For the text-containing cell, return its midpoint in [x, y] coordinate format. 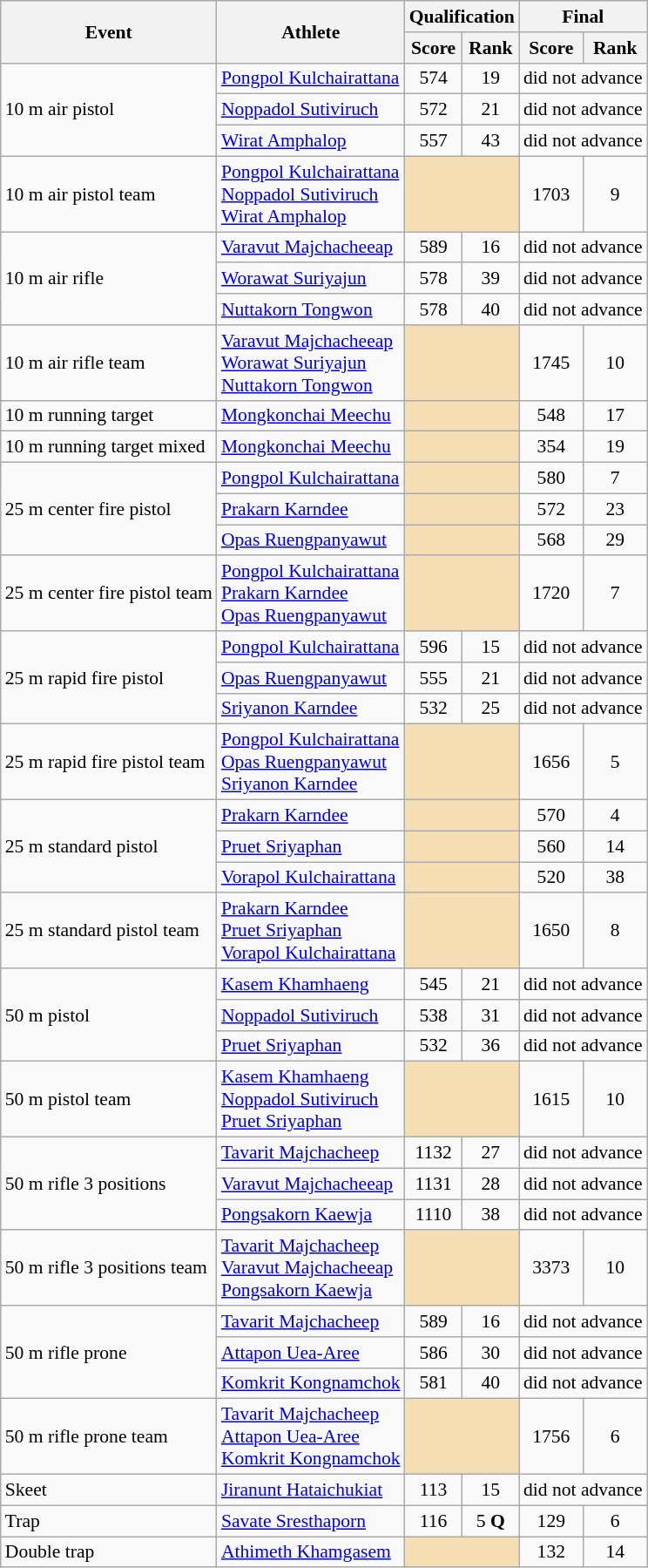
9 [615, 193]
581 [434, 1383]
354 [551, 447]
25 m center fire pistol [109, 509]
10 m air pistol team [109, 193]
Pongpol Kulchairattana Prakarn Karndee Opas Ruengpanyawut [311, 594]
Event [109, 31]
Final [584, 17]
555 [434, 678]
50 m pistol [109, 1015]
Prakarn Karndee Pruet Sriyaphan Vorapol Kulchairattana [311, 931]
50 m rifle prone [109, 1353]
25 m rapid fire pistol [109, 678]
574 [434, 78]
Tavarit Majchacheep Attapon Uea-Aree Komkrit Kongnamchok [311, 1436]
132 [551, 1552]
10 m air rifle [109, 279]
1745 [551, 363]
Qualification [462, 17]
538 [434, 1015]
4 [615, 816]
Skeet [109, 1490]
116 [434, 1521]
36 [491, 1046]
50 m pistol team [109, 1100]
43 [491, 141]
Jiranunt Hataichukiat [311, 1490]
5 Q [491, 1521]
1615 [551, 1100]
129 [551, 1521]
31 [491, 1015]
Komkrit Kongnamchok [311, 1383]
27 [491, 1153]
Worawat Suriyajun [311, 279]
Kasem Khamhaeng Noppadol Sutiviruch Pruet Sriyaphan [311, 1100]
Athlete [311, 31]
5 [615, 762]
1703 [551, 193]
10 m running target [109, 416]
545 [434, 984]
50 m rifle 3 positions team [109, 1269]
Tavarit Majchacheep Varavut Majchacheeap Pongsakorn Kaewja [311, 1269]
29 [615, 540]
Pongpol Kulchairattana Noppadol Sutiviruch Wirat Amphalop [311, 193]
548 [551, 416]
Attapon Uea-Aree [311, 1353]
1110 [434, 1215]
Vorapol Kulchairattana [311, 878]
Nuttakorn Tongwon [311, 309]
1756 [551, 1436]
Trap [109, 1521]
568 [551, 540]
560 [551, 846]
596 [434, 647]
25 m standard pistol [109, 847]
586 [434, 1353]
580 [551, 479]
30 [491, 1353]
50 m rifle prone team [109, 1436]
113 [434, 1490]
3373 [551, 1269]
10 m air pistol [109, 110]
1132 [434, 1153]
25 [491, 709]
Varavut MajchacheeapWorawat Suriyajun Nuttakorn Tongwon [311, 363]
Savate Sresthaporn [311, 1521]
25 m rapid fire pistol team [109, 762]
8 [615, 931]
Pongsakorn Kaewja [311, 1215]
28 [491, 1184]
Sriyanon Karndee [311, 709]
570 [551, 816]
Pongpol Kulchairattana Opas Ruengpanyawut Sriyanon Karndee [311, 762]
Wirat Amphalop [311, 141]
17 [615, 416]
Double trap [109, 1552]
1720 [551, 594]
557 [434, 141]
23 [615, 509]
10 m air rifle team [109, 363]
1650 [551, 931]
520 [551, 878]
Kasem Khamhaeng [311, 984]
1131 [434, 1184]
Athimeth Khamgasem [311, 1552]
10 m running target mixed [109, 447]
25 m standard pistol team [109, 931]
39 [491, 279]
50 m rifle 3 positions [109, 1184]
1656 [551, 762]
25 m center fire pistol team [109, 594]
